Scan for the cell matching the given text and deliver its [x, y] coordinate at center. 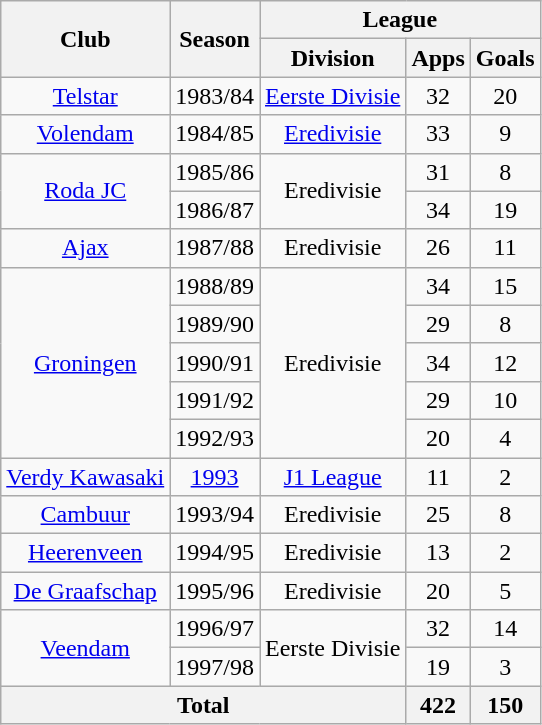
1992/93 [215, 438]
Volendam [86, 134]
31 [438, 172]
33 [438, 134]
9 [505, 134]
1994/95 [215, 553]
13 [438, 553]
Division [333, 58]
Heerenveen [86, 553]
10 [505, 400]
1991/92 [215, 400]
5 [505, 591]
3 [505, 667]
1993 [215, 477]
Apps [438, 58]
Roda JC [86, 191]
Ajax [86, 248]
26 [438, 248]
Groningen [86, 362]
12 [505, 362]
15 [505, 286]
1997/98 [215, 667]
Goals [505, 58]
1987/88 [215, 248]
Telstar [86, 96]
150 [505, 705]
4 [505, 438]
14 [505, 629]
Cambuur [86, 515]
Season [215, 39]
J1 League [333, 477]
25 [438, 515]
1995/96 [215, 591]
1996/97 [215, 629]
1983/84 [215, 96]
1990/91 [215, 362]
422 [438, 705]
1989/90 [215, 324]
1988/89 [215, 286]
1984/85 [215, 134]
Club [86, 39]
Total [204, 705]
League [400, 20]
1986/87 [215, 210]
1993/94 [215, 515]
1985/86 [215, 172]
Verdy Kawasaki [86, 477]
De Graafschap [86, 591]
Veendam [86, 648]
